Capture the cell that displays the provided text and extract its (X, Y) central coordinate. 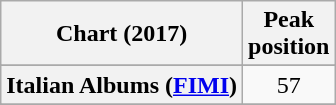
Italian Albums (FIMI) (122, 85)
Peak position (289, 34)
57 (289, 85)
Chart (2017) (122, 34)
